Detect which cell encompasses the target text, then output its [X, Y] center coordinate. 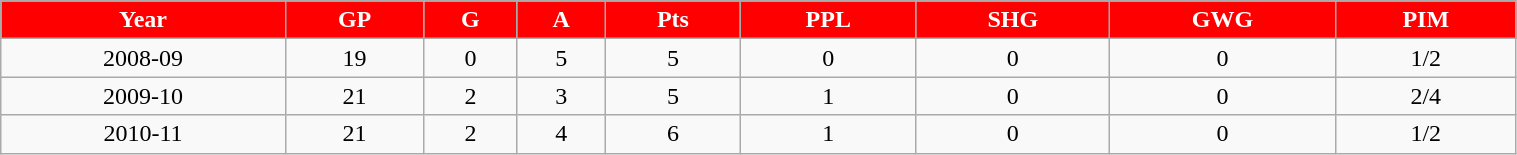
2008-09 [144, 58]
19 [354, 58]
4 [562, 134]
2010-11 [144, 134]
6 [674, 134]
PPL [828, 20]
3 [562, 96]
A [562, 20]
Pts [674, 20]
2009-10 [144, 96]
SHG [1012, 20]
GP [354, 20]
G [470, 20]
GWG [1222, 20]
Year [144, 20]
PIM [1426, 20]
2/4 [1426, 96]
